Output the (x, y) coordinate of the center of the cell containing the given text.  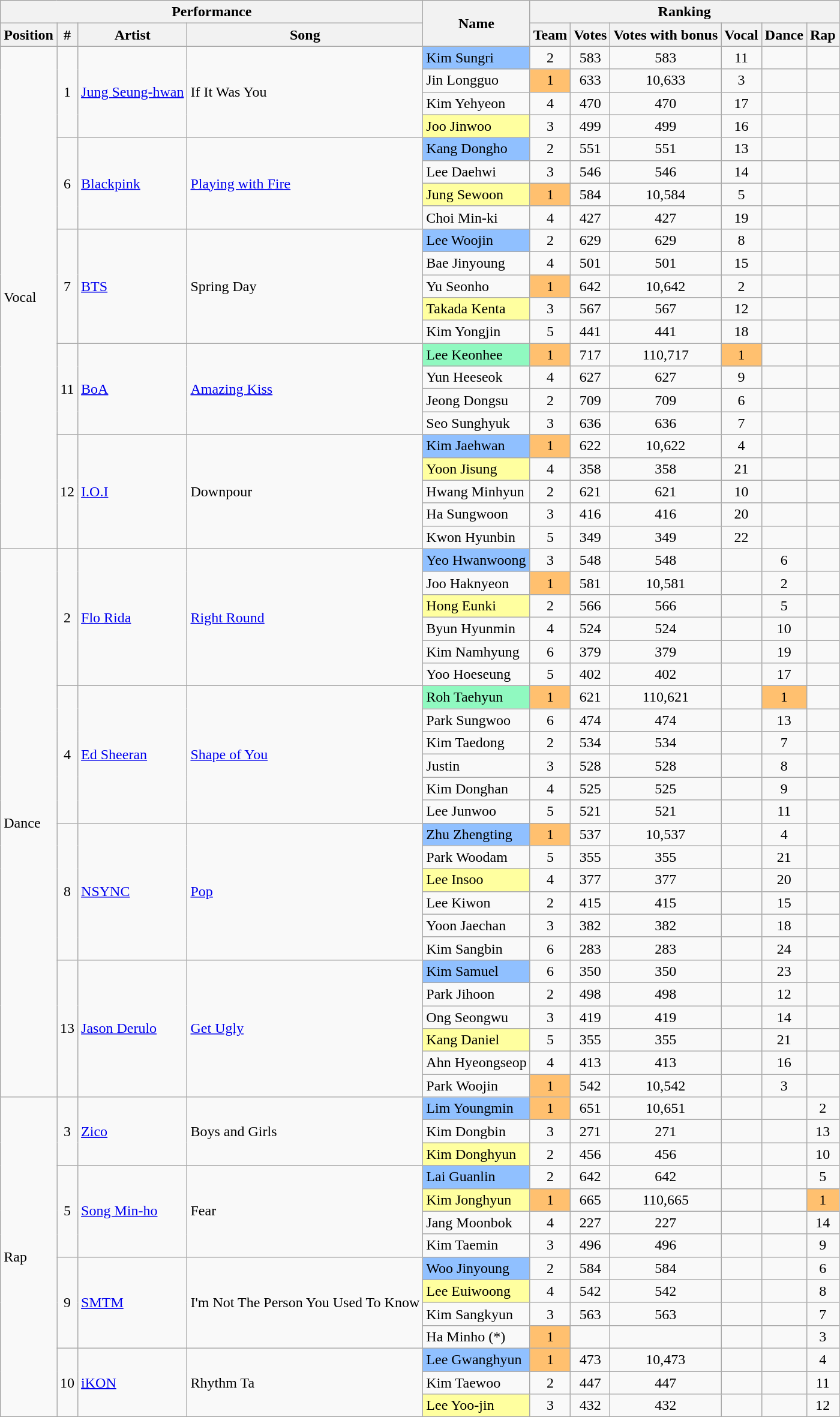
651 (590, 1109)
Ha Minho (*) (476, 1337)
Artist (133, 35)
537 (590, 834)
Lee Gwanghyun (476, 1359)
Downpour (305, 492)
Song Min-ho (133, 1211)
Lee Insoo (476, 880)
I.O.I (133, 492)
Ong Seongwu (476, 1017)
Bae Jinyoung (476, 263)
10,622 (666, 446)
10,651 (666, 1109)
Takada Kenta (476, 309)
Kim Donghan (476, 789)
473 (590, 1359)
Position (29, 35)
633 (590, 80)
Kim Namhyung (476, 651)
Votes with bonus (666, 35)
Choi Min-ki (476, 217)
Lee Keonhee (476, 355)
Amazing Kiss (305, 389)
Flo Rida (133, 617)
Kwon Hyunbin (476, 537)
717 (590, 355)
Kim Sangkyun (476, 1314)
24 (784, 948)
110,621 (666, 697)
Ed Sheeran (133, 754)
Jung Sewoon (476, 194)
Kang Dongho (476, 149)
Yun Heeseok (476, 378)
Hwang Minhyun (476, 492)
Right Round (305, 617)
Kim Taedong (476, 743)
Yu Seonho (476, 286)
Votes (590, 35)
10,584 (666, 194)
NSYNC (133, 891)
Fear (305, 1211)
BTS (133, 286)
Lee Yoo-jin (476, 1406)
Jin Longguo (476, 80)
Woo Jinyoung (476, 1268)
10,642 (666, 286)
Seo Sunghyuk (476, 423)
Team (550, 35)
Spring Day (305, 286)
23 (784, 971)
581 (590, 583)
Zhu Zhengting (476, 834)
Joo Haknyeon (476, 583)
10,633 (666, 80)
Kim Taemin (476, 1245)
Roh Taehyun (476, 697)
Kim Jaehwan (476, 446)
Kim Yongjin (476, 332)
Shape of You (305, 754)
Kang Daniel (476, 1040)
Name (476, 23)
Performance (212, 12)
Hong Eunki (476, 606)
Boys and Girls (305, 1131)
Ahn Hyeongseop (476, 1063)
Yoo Hoeseung (476, 675)
SMTM (133, 1302)
Kim Dongbin (476, 1131)
Joo Jinwoo (476, 126)
Zico (133, 1131)
665 (590, 1200)
I'm Not The Person You Used To Know (305, 1302)
Lee Euiwoong (476, 1291)
Blackpink (133, 183)
Ha Sungwoon (476, 514)
Kim Jonghyun (476, 1200)
Kim Taewoo (476, 1382)
Pop (305, 891)
If It Was You (305, 92)
Song (305, 35)
Kim Sungri (476, 58)
Kim Yehyeon (476, 103)
Ranking (684, 12)
Justin (476, 766)
Jung Seung-hwan (133, 92)
Jeong Dongsu (476, 400)
# (67, 35)
10,581 (666, 583)
Lim Youngmin (476, 1109)
Rhythm Ta (305, 1382)
110,665 (666, 1200)
Jang Moonbok (476, 1223)
Yoon Jisung (476, 469)
Yoon Jaechan (476, 925)
110,717 (666, 355)
10,473 (666, 1359)
Lee Woojin (476, 240)
22 (742, 537)
Jason Derulo (133, 1028)
Kim Donghyun (476, 1154)
Park Woojin (476, 1086)
Lee Kiwon (476, 903)
622 (590, 446)
Yeo Hwanwoong (476, 560)
Byun Hyunmin (476, 628)
Kim Sangbin (476, 948)
Park Woodam (476, 857)
Park Jihoon (476, 994)
iKON (133, 1382)
10,537 (666, 834)
10,542 (666, 1086)
Park Sungwoo (476, 720)
BoA (133, 389)
Get Ugly (305, 1028)
Playing with Fire (305, 183)
Lee Daehwi (476, 172)
Kim Samuel (476, 971)
Lai Guanlin (476, 1177)
Lee Junwoo (476, 811)
